Determine the (x, y) coordinate at the center of the cell enclosing the given text.  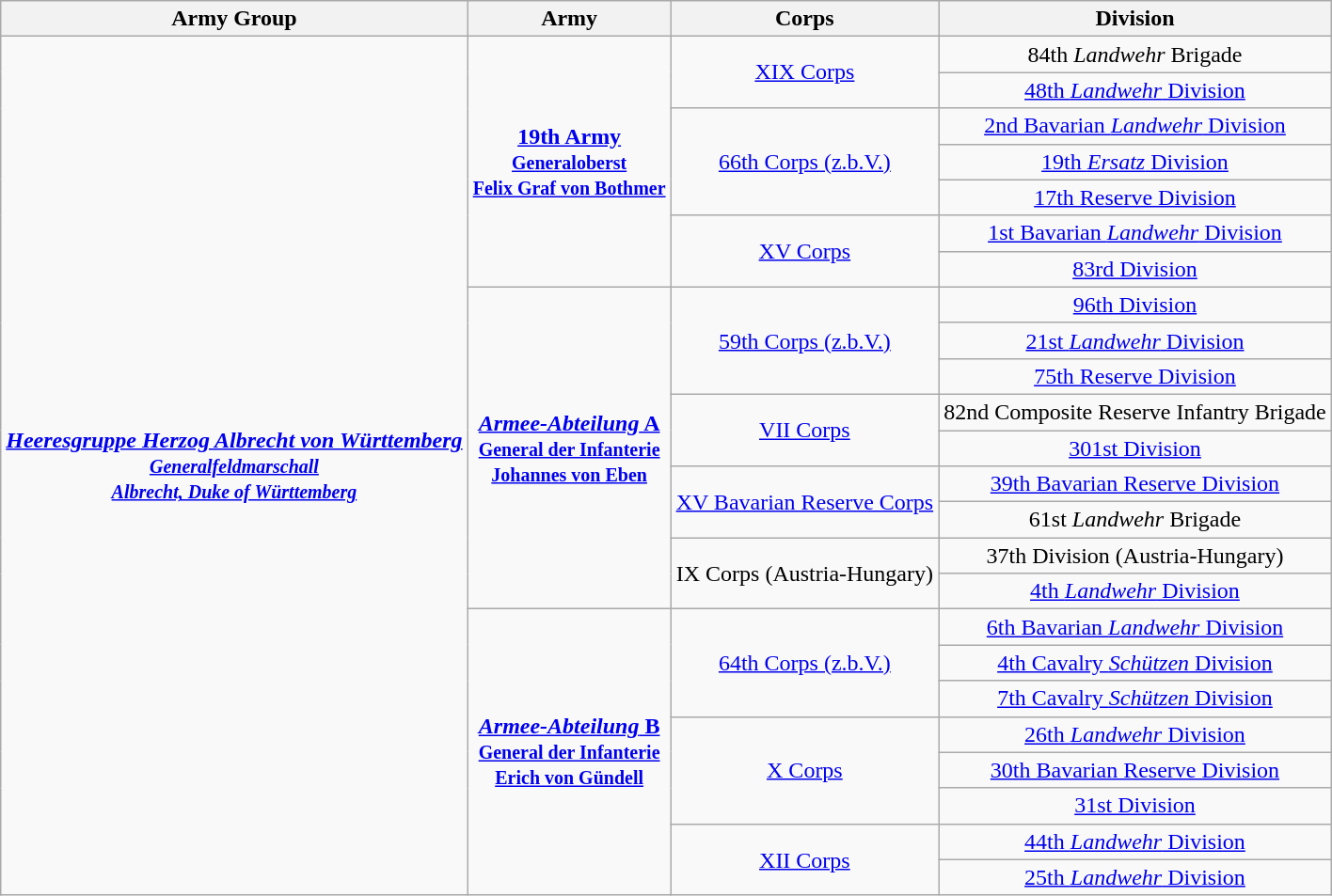
26th Landwehr Division (1135, 734)
X Corps (805, 770)
17th Reserve Division (1135, 197)
19th Ersatz Division (1135, 162)
61st Landwehr Brigade (1135, 520)
Armee-Abteilung BGeneral der InfanterieErich von Gündell (569, 752)
25th Landwehr Division (1135, 877)
21st Landwehr Division (1135, 340)
IX Corps (Austria-Hungary) (805, 574)
4th Landwehr Division (1135, 591)
VII Corps (805, 430)
31st Division (1135, 806)
6th Bavarian Landwehr Division (1135, 627)
84th Landwehr Brigade (1135, 55)
4th Cavalry Schützen Division (1135, 663)
48th Landwehr Division (1135, 90)
83rd Division (1135, 269)
1st Bavarian Landwehr Division (1135, 233)
19th ArmyGeneraloberstFelix Graf von Bothmer (569, 162)
Division (1135, 19)
66th Corps (z.b.V.) (805, 162)
Heeresgruppe Herzog Albrecht von WürttembergGeneralfeldmarschallAlbrecht, Duke of Württemberg (234, 466)
64th Corps (z.b.V.) (805, 663)
301st Division (1135, 448)
7th Cavalry Schützen Division (1135, 699)
XV Corps (805, 251)
30th Bavarian Reserve Division (1135, 770)
96th Division (1135, 305)
Army Group (234, 19)
Army (569, 19)
37th Division (Austria-Hungary) (1135, 556)
XII Corps (805, 859)
59th Corps (z.b.V.) (805, 340)
XIX Corps (805, 72)
2nd Bavarian Landwehr Division (1135, 126)
Armee-Abteilung AGeneral der InfanterieJohannes von Eben (569, 448)
XV Bavarian Reserve Corps (805, 502)
44th Landwehr Division (1135, 841)
39th Bavarian Reserve Division (1135, 484)
75th Reserve Division (1135, 376)
Corps (805, 19)
82nd Composite Reserve Infantry Brigade (1135, 412)
